Return [x, y] of the center of cell containing provided text 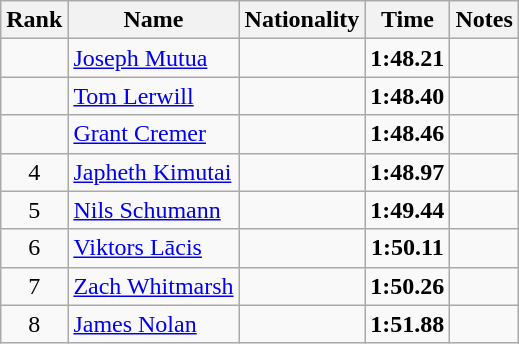
1:48.40 [408, 96]
Time [408, 20]
Zach Whitmarsh [154, 286]
1:50.11 [408, 248]
1:51.88 [408, 324]
1:50.26 [408, 286]
Tom Lerwill [154, 96]
Joseph Mutua [154, 58]
Viktors Lācis [154, 248]
6 [34, 248]
5 [34, 210]
4 [34, 172]
Rank [34, 20]
Name [154, 20]
Nils Schumann [154, 210]
Japheth Kimutai [154, 172]
1:48.21 [408, 58]
Notes [484, 20]
James Nolan [154, 324]
8 [34, 324]
Nationality [302, 20]
1:49.44 [408, 210]
Grant Cremer [154, 134]
1:48.46 [408, 134]
7 [34, 286]
1:48.97 [408, 172]
